Find where the given text appears and provide that cell's center as (x, y) coordinate. 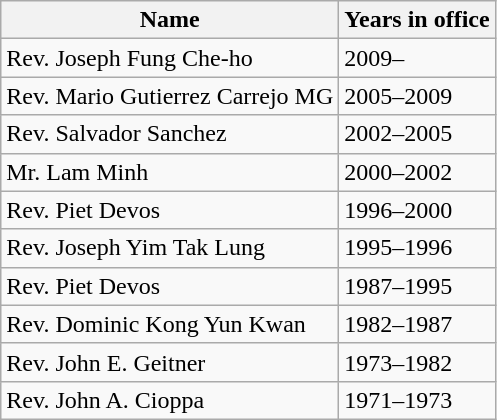
Rev. Salvador Sanchez (170, 134)
Years in office (417, 20)
Rev. Joseph Yim Tak Lung (170, 248)
1973–1982 (417, 362)
1982–1987 (417, 324)
Rev. John A. Cioppa (170, 400)
Rev. John E. Geitner (170, 362)
2002–2005 (417, 134)
1971–1973 (417, 400)
1995–1996 (417, 248)
Name (170, 20)
Mr. Lam Minh (170, 172)
2009– (417, 58)
Rev. Mario Gutierrez Carrejo MG (170, 96)
1996–2000 (417, 210)
2000–2002 (417, 172)
1987–1995 (417, 286)
Rev. Dominic Kong Yun Kwan (170, 324)
Rev. Joseph Fung Che-ho (170, 58)
2005–2009 (417, 96)
